Output the (X, Y) coordinate of the center of the cell containing the given text.  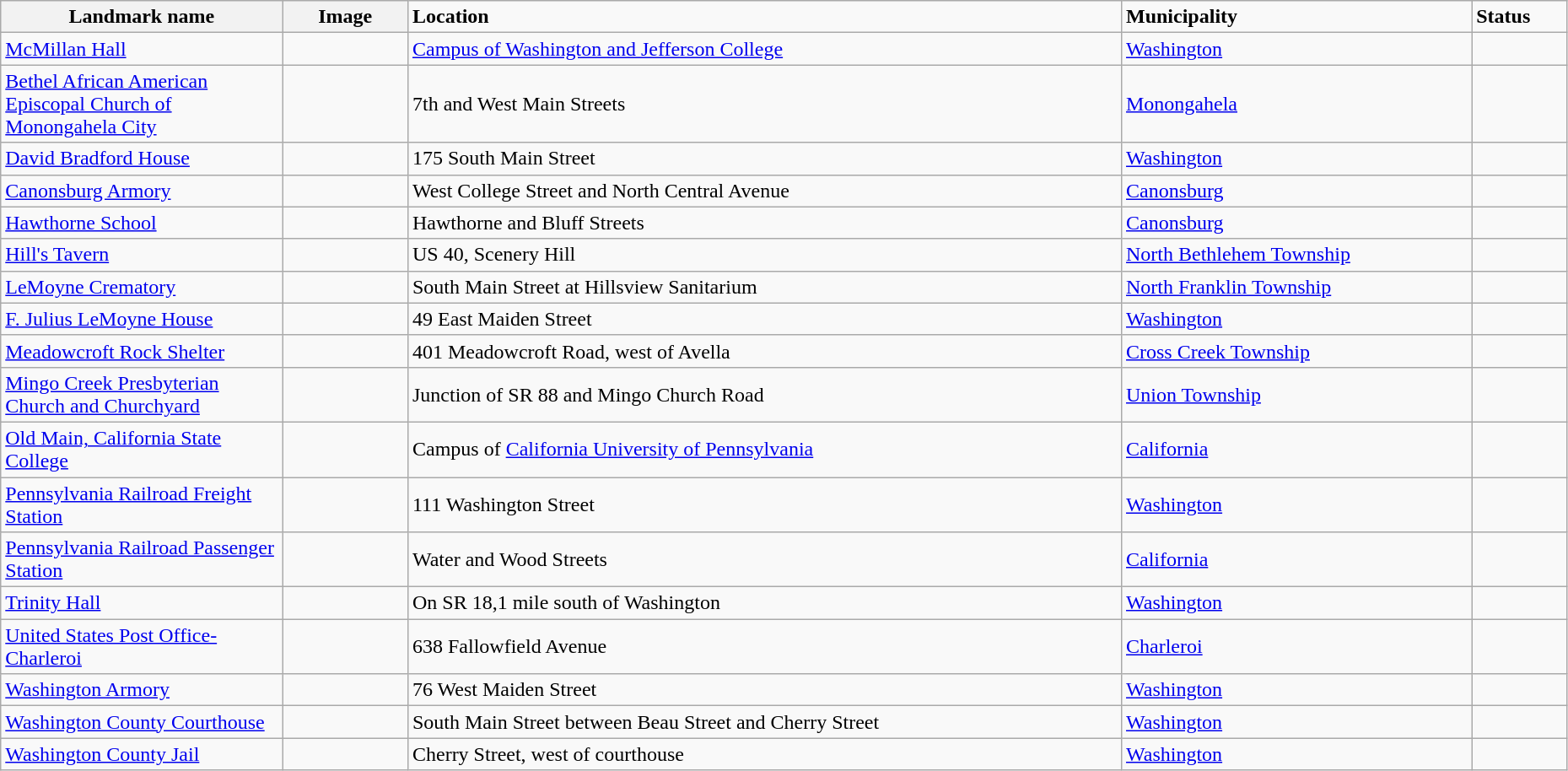
Campus of California University of Pennsylvania (764, 449)
Pennsylvania Railroad Passenger Station (142, 560)
638 Fallowfield Avenue (764, 646)
LeMoyne Crematory (142, 287)
Trinity Hall (142, 603)
Cherry Street, west of courthouse (764, 754)
49 East Maiden Street (764, 319)
Water and Wood Streets (764, 560)
401 Meadowcroft Road, west of Avella (764, 351)
Pennsylvania Railroad Freight Station (142, 504)
Image (346, 17)
North Bethlehem Township (1296, 255)
Location (764, 17)
Hawthorne School (142, 223)
175 South Main Street (764, 159)
Status (1520, 17)
Washington County Courthouse (142, 722)
Union Township (1296, 395)
76 West Maiden Street (764, 690)
111 Washington Street (764, 504)
Washington County Jail (142, 754)
7th and West Main Streets (764, 104)
Bethel African American Episcopal Church of Monongahela City (142, 104)
On SR 18,1 mile south of Washington (764, 603)
Cross Creek Township (1296, 351)
Junction of SR 88 and Mingo Church Road (764, 395)
Hill's Tavern (142, 255)
Canonsburg Armory (142, 191)
Campus of Washington and Jefferson College (764, 49)
McMillan Hall (142, 49)
North Franklin Township (1296, 287)
Landmark name (142, 17)
South Main Street at Hillsview Sanitarium (764, 287)
Hawthorne and Bluff Streets (764, 223)
David Bradford House (142, 159)
Monongahela (1296, 104)
F. Julius LeMoyne House (142, 319)
Washington Armory (142, 690)
West College Street and North Central Avenue (764, 191)
Old Main, California State College (142, 449)
US 40, Scenery Hill (764, 255)
Meadowcroft Rock Shelter (142, 351)
United States Post Office-Charleroi (142, 646)
Municipality (1296, 17)
South Main Street between Beau Street and Cherry Street (764, 722)
Mingo Creek Presbyterian Church and Churchyard (142, 395)
Charleroi (1296, 646)
